Output the (X, Y) coordinate of the center of the cell containing the given text.  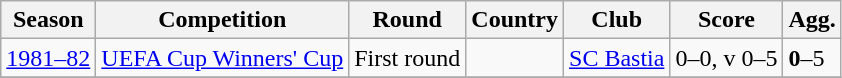
0–5 (812, 58)
First round (408, 58)
Country (515, 20)
0–0, v 0–5 (726, 58)
UEFA Cup Winners' Cup (222, 58)
Competition (222, 20)
Score (726, 20)
Club (617, 20)
SC Bastia (617, 58)
1981–82 (48, 58)
Season (48, 20)
Round (408, 20)
Agg. (812, 20)
